Detect which cell encompasses the target text, then output its (X, Y) center coordinate. 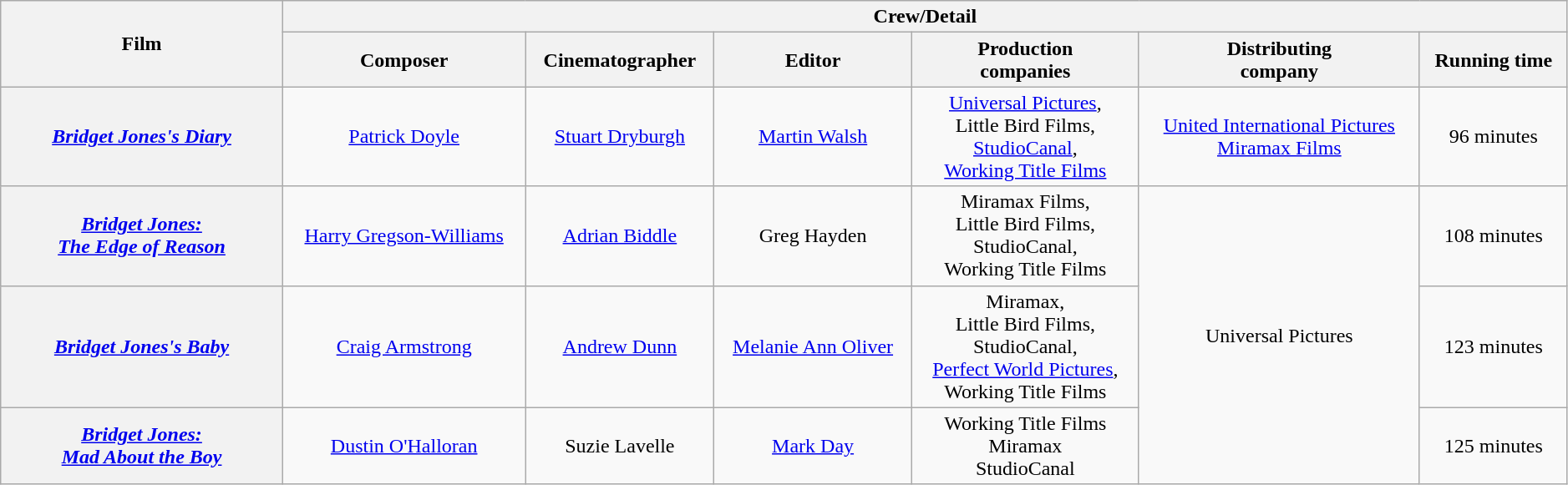
Craig Armstrong (404, 346)
123 minutes (1494, 346)
108 minutes (1494, 235)
Dustin O'Halloran (404, 446)
Editor (814, 60)
Bridget Jones's Diary (142, 137)
125 minutes (1494, 446)
Andrew Dunn (620, 346)
Bridget Jones:Mad About the Boy (142, 446)
Harry Gregson-Williams (404, 235)
Bridget Jones:The Edge of Reason (142, 235)
Melanie Ann Oliver (814, 346)
United International PicturesMiramax Films (1279, 137)
Patrick Doyle (404, 137)
96 minutes (1494, 137)
Miramax Films,Little Bird Films,StudioCanal,Working Title Films (1025, 235)
Suzie Lavelle (620, 446)
Composer (404, 60)
Bridget Jones's Baby (142, 346)
Mark Day (814, 446)
Universal Pictures (1279, 336)
Universal Pictures,Little Bird Films,StudioCanal,Working Title Films (1025, 137)
Film (142, 43)
Crew/Detail (925, 17)
Martin Walsh (814, 137)
Miramax,Little Bird Films,StudioCanal,Perfect World Pictures,Working Title Films (1025, 346)
Stuart Dryburgh (620, 137)
Working Title FilmsMiramaxStudioCanal (1025, 446)
Distributing company (1279, 60)
Production companies (1025, 60)
Cinematographer (620, 60)
Running time (1494, 60)
Adrian Biddle (620, 235)
Greg Hayden (814, 235)
